Find where the given text appears and provide that cell's center as [X, Y] coordinate. 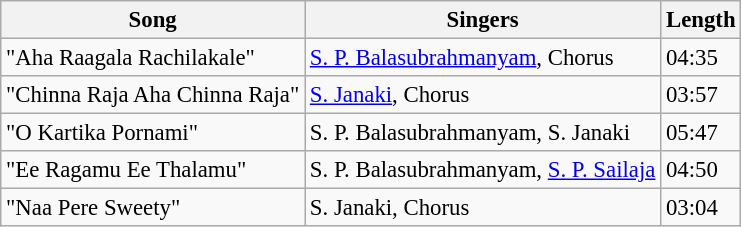
05:47 [701, 133]
Length [701, 20]
03:57 [701, 95]
"Naa Pere Sweety" [153, 208]
04:50 [701, 170]
Song [153, 20]
"Ee Ragamu Ee Thalamu" [153, 170]
S. P. Balasubrahmanyam, S. P. Sailaja [483, 170]
S. P. Balasubrahmanyam, Chorus [483, 58]
"Aha Raagala Rachilakale" [153, 58]
Singers [483, 20]
"O Kartika Pornami" [153, 133]
"Chinna Raja Aha Chinna Raja" [153, 95]
03:04 [701, 208]
04:35 [701, 58]
S. P. Balasubrahmanyam, S. Janaki [483, 133]
